Pinpoint the cell where the given text exists, returning its (X, Y) midpoint coordinate. 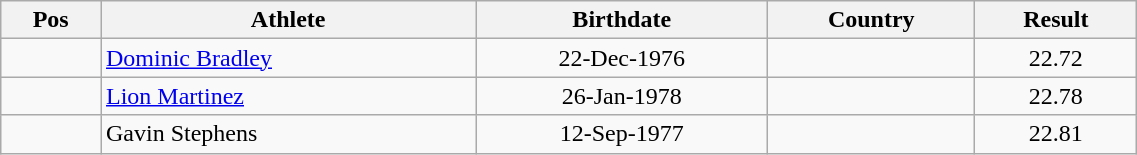
22.72 (1056, 58)
Country (872, 20)
Lion Martinez (288, 96)
Athlete (288, 20)
Dominic Bradley (288, 58)
Result (1056, 20)
Pos (51, 20)
22.78 (1056, 96)
22-Dec-1976 (622, 58)
Gavin Stephens (288, 134)
22.81 (1056, 134)
12-Sep-1977 (622, 134)
Birthdate (622, 20)
26-Jan-1978 (622, 96)
